Search for the cell housing the specified text and yield its [X, Y] center coordinate. 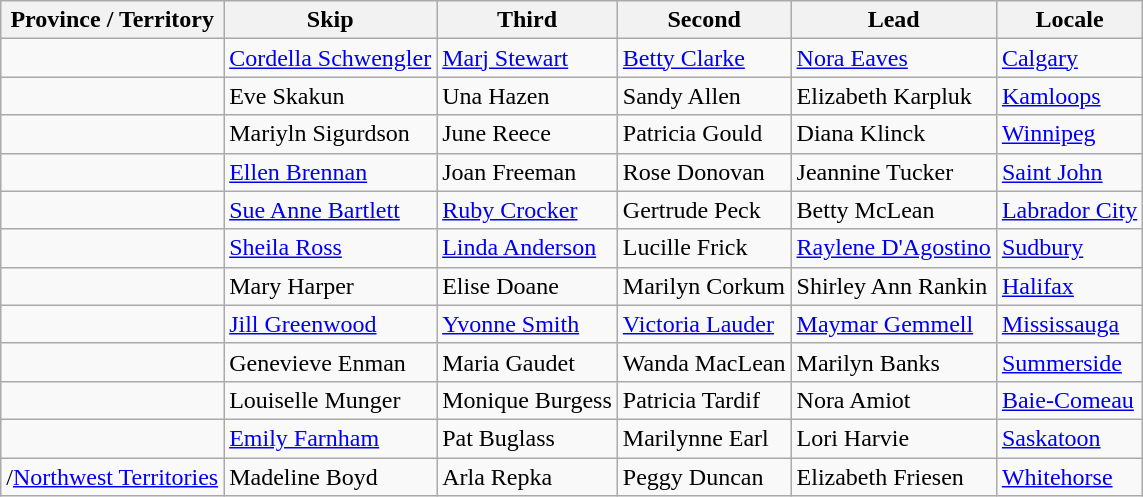
Marilyn Banks [894, 362]
/Northwest Territories [112, 477]
Shirley Ann Rankin [894, 286]
Marj Stewart [528, 58]
Ellen Brennan [330, 172]
Sue Anne Bartlett [330, 210]
Lead [894, 20]
Arla Repka [528, 477]
Genevieve Enman [330, 362]
Saskatoon [1069, 438]
Nora Eaves [894, 58]
Cordella Schwengler [330, 58]
Maria Gaudet [528, 362]
Second [704, 20]
Victoria Lauder [704, 324]
Elise Doane [528, 286]
Calgary [1069, 58]
Madeline Boyd [330, 477]
Betty McLean [894, 210]
Betty Clarke [704, 58]
Yvonne Smith [528, 324]
Rose Donovan [704, 172]
Ruby Crocker [528, 210]
Skip [330, 20]
Gertrude Peck [704, 210]
Pat Buglass [528, 438]
Wanda MacLean [704, 362]
Locale [1069, 20]
Lori Harvie [894, 438]
Sandy Allen [704, 96]
Eve Skakun [330, 96]
Sudbury [1069, 248]
Peggy Duncan [704, 477]
June Reece [528, 134]
Jill Greenwood [330, 324]
Summerside [1069, 362]
Winnipeg [1069, 134]
Mary Harper [330, 286]
Mississauga [1069, 324]
Jeannine Tucker [894, 172]
Raylene D'Agostino [894, 248]
Marilyn Corkum [704, 286]
Patricia Tardif [704, 400]
Labrador City [1069, 210]
Halifax [1069, 286]
Lucille Frick [704, 248]
Linda Anderson [528, 248]
Mariyln Sigurdson [330, 134]
Patricia Gould [704, 134]
Elizabeth Friesen [894, 477]
Baie-Comeau [1069, 400]
Emily Farnham [330, 438]
Whitehorse [1069, 477]
Monique Burgess [528, 400]
Maymar Gemmell [894, 324]
Diana Klinck [894, 134]
Third [528, 20]
Louiselle Munger [330, 400]
Marilynne Earl [704, 438]
Saint John [1069, 172]
Joan Freeman [528, 172]
Sheila Ross [330, 248]
Una Hazen [528, 96]
Elizabeth Karpluk [894, 96]
Province / Territory [112, 20]
Kamloops [1069, 96]
Nora Amiot [894, 400]
